Extract the [X, Y] coordinate from the center of the cell holding the provided text.  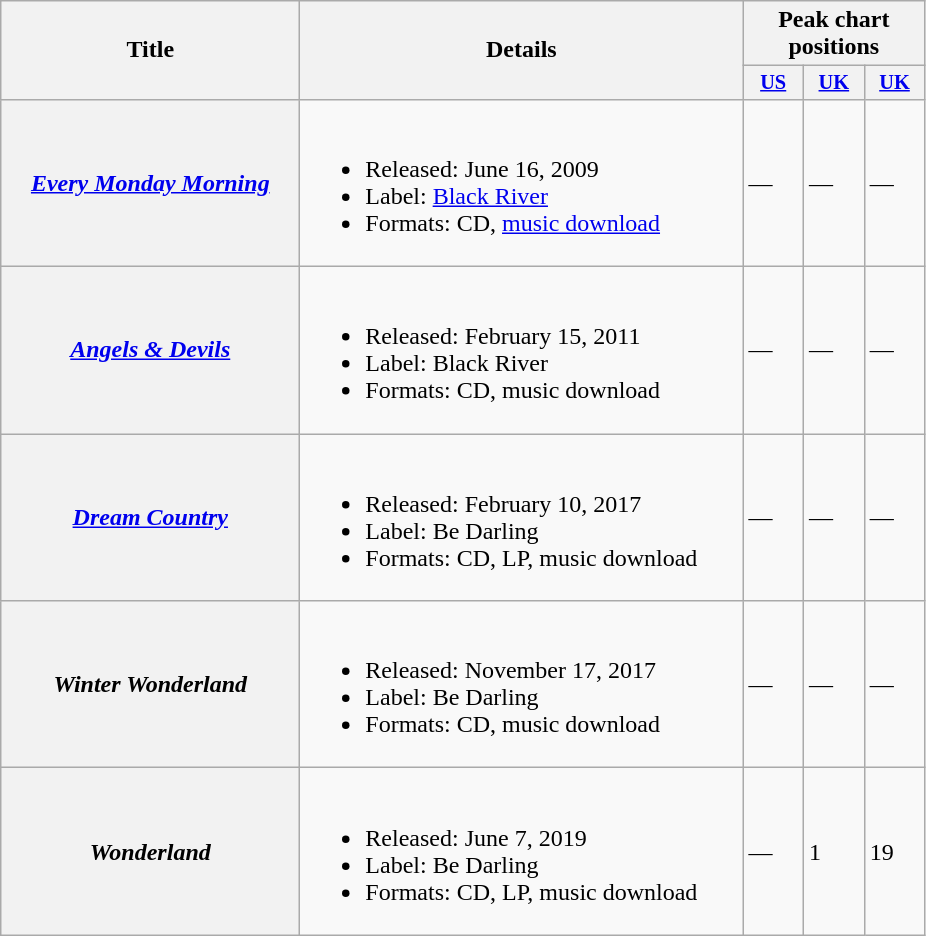
Released: February 15, 2011Label: Black RiverFormats: CD, music download [522, 350]
Details [522, 50]
Winter Wonderland [150, 684]
Peak chart positions [834, 34]
Title [150, 50]
Angels & Devils [150, 350]
US [774, 83]
Released: February 10, 2017Label: Be DarlingFormats: CD, LP, music download [522, 518]
Released: June 16, 2009Label: Black RiverFormats: CD, music download [522, 182]
19 [894, 852]
1 [834, 852]
Every Monday Morning [150, 182]
Wonderland [150, 852]
Released: June 7, 2019Label: Be DarlingFormats: CD, LP, music download [522, 852]
Dream Country [150, 518]
Released: November 17, 2017Label: Be DarlingFormats: CD, music download [522, 684]
